Return the [x, y] coordinate for the center point of the cell that contains the specified text.  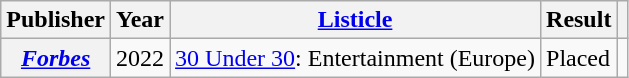
Publisher [56, 20]
Forbes [56, 58]
Year [140, 20]
30 Under 30: Entertainment (Europe) [356, 58]
Result [579, 20]
Listicle [356, 20]
Placed [579, 58]
2022 [140, 58]
